Extract the (x, y) coordinate from the center of the cell holding the provided text.  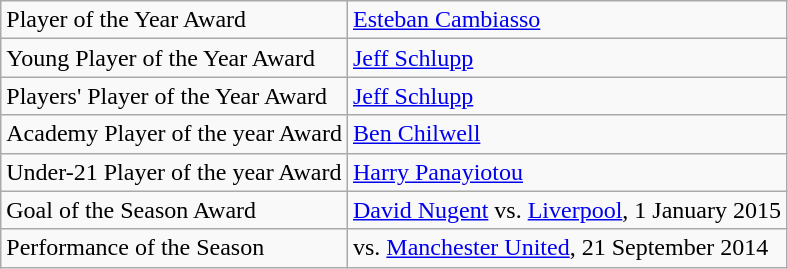
Esteban Cambiasso (566, 20)
Goal of the Season Award (174, 210)
vs. Manchester United, 21 September 2014 (566, 248)
Academy Player of the year Award (174, 134)
Under-21 Player of the year Award (174, 172)
Young Player of the Year Award (174, 58)
Performance of the Season (174, 248)
Players' Player of the Year Award (174, 96)
Ben Chilwell (566, 134)
Harry Panayiotou (566, 172)
David Nugent vs. Liverpool, 1 January 2015 (566, 210)
Player of the Year Award (174, 20)
